Scan for the cell matching the given text and deliver its (x, y) coordinate at center. 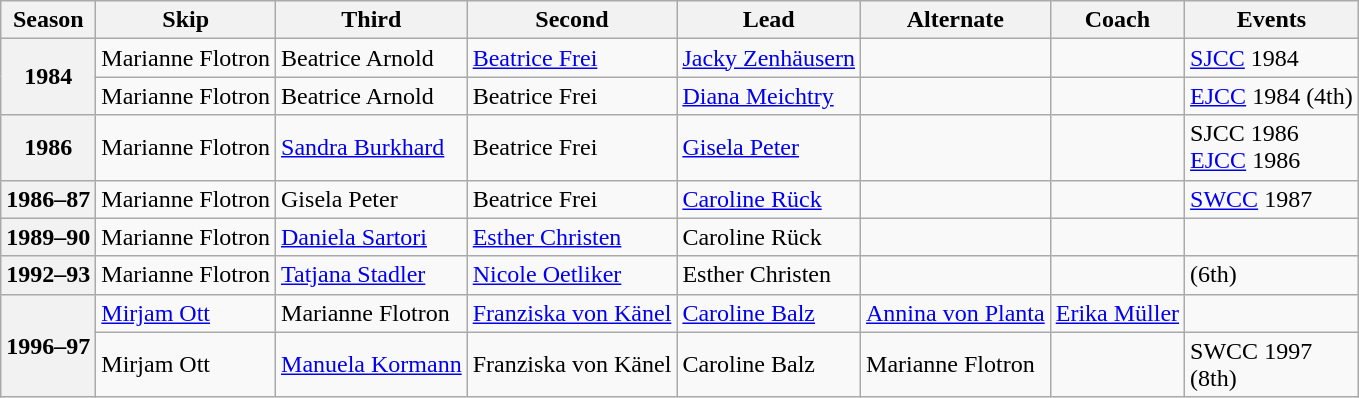
SWCC 1987 (1272, 199)
1992–93 (48, 275)
Nicole Oetliker (572, 275)
EJCC 1984 (4th) (1272, 96)
Skip (186, 20)
Manuela Kormann (372, 364)
Daniela Sartori (372, 237)
1986 (48, 148)
Tatjana Stadler (372, 275)
Lead (769, 20)
Jacky Zenhäusern (769, 58)
Sandra Burkhard (372, 148)
Second (572, 20)
1986–87 (48, 199)
Erika Müller (1117, 313)
SJCC 1986 EJCC 1986 (1272, 148)
Diana Meichtry (769, 96)
Annina von Planta (956, 313)
Third (372, 20)
SJCC 1984 (1272, 58)
SWCC 1997 (8th) (1272, 364)
Events (1272, 20)
Season (48, 20)
Alternate (956, 20)
1989–90 (48, 237)
1984 (48, 77)
Coach (1117, 20)
1996–97 (48, 346)
(6th) (1272, 275)
